Scan for the cell matching the given text and deliver its [x, y] coordinate at center. 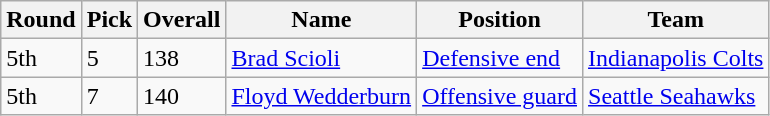
140 [182, 96]
Seattle Seahawks [676, 96]
Position [500, 20]
Defensive end [500, 58]
Overall [182, 20]
Brad Scioli [322, 58]
Offensive guard [500, 96]
Floyd Wedderburn [322, 96]
138 [182, 58]
7 [109, 96]
5 [109, 58]
Name [322, 20]
Round [41, 20]
Team [676, 20]
Pick [109, 20]
Indianapolis Colts [676, 58]
